For the text-containing cell, return its midpoint in [X, Y] coordinate format. 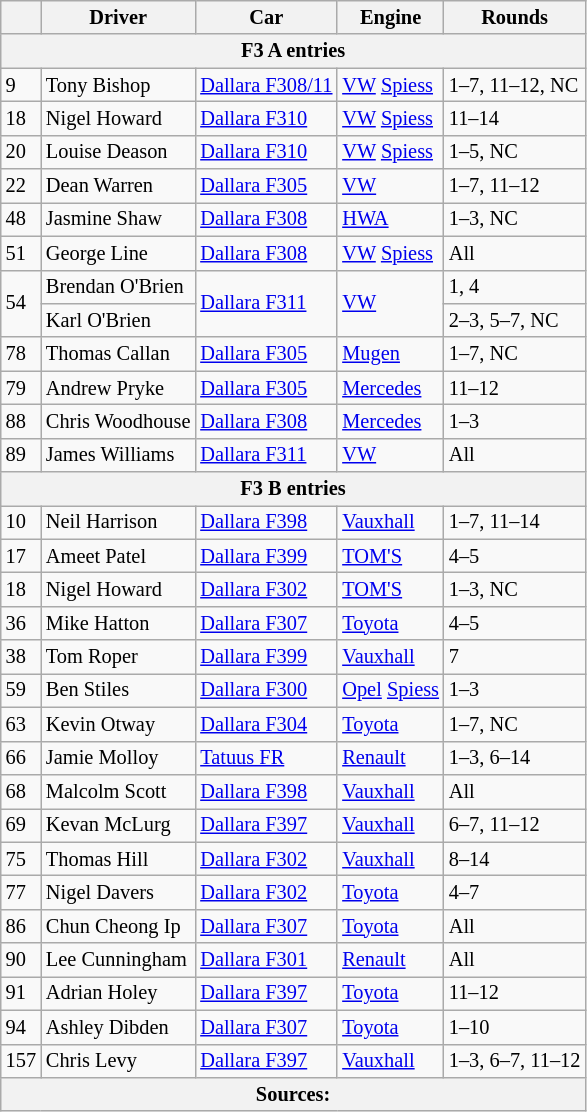
Sources: [294, 1094]
Kevan McLurg [118, 825]
79 [21, 388]
Mugen [390, 354]
17 [21, 556]
9 [21, 85]
Driver [118, 17]
Chris Woodhouse [118, 421]
22 [21, 186]
11–14 [514, 118]
94 [21, 1027]
1–3, 6–14 [514, 758]
Dallara F304 [266, 724]
36 [21, 623]
Opel Spiess [390, 690]
1–10 [514, 1027]
Brendan O'Brien [118, 287]
Thomas Callan [118, 354]
68 [21, 791]
77 [21, 892]
Dallara F300 [266, 690]
Mike Hatton [118, 623]
1–7, 11–12 [514, 186]
Car [266, 17]
1–7, 11–12, NC [514, 85]
Andrew Pryke [118, 388]
89 [21, 455]
George Line [118, 253]
HWA [390, 219]
Tatuus FR [266, 758]
8–14 [514, 859]
Louise Deason [118, 152]
F3 B entries [294, 489]
78 [21, 354]
2–3, 5–7, NC [514, 320]
51 [21, 253]
10 [21, 522]
91 [21, 993]
Kevin Otway [118, 724]
Jasmine Shaw [118, 219]
59 [21, 690]
Dean Warren [118, 186]
Dallara F301 [266, 960]
Malcolm Scott [118, 791]
1, 4 [514, 287]
Tony Bishop [118, 85]
69 [21, 825]
Chris Levy [118, 1061]
Dallara F308/11 [266, 85]
20 [21, 152]
Thomas Hill [118, 859]
66 [21, 758]
1–3, 6–7, 11–12 [514, 1061]
75 [21, 859]
Jamie Molloy [118, 758]
Engine [390, 17]
Karl O'Brien [118, 320]
F3 A entries [294, 51]
1–5, NC [514, 152]
Ashley Dibden [118, 1027]
7 [514, 657]
Tom Roper [118, 657]
90 [21, 960]
James Williams [118, 455]
157 [21, 1061]
63 [21, 724]
Neil Harrison [118, 522]
Ameet Patel [118, 556]
Lee Cunningham [118, 960]
88 [21, 421]
Adrian Holey [118, 993]
38 [21, 657]
48 [21, 219]
4–7 [514, 892]
Rounds [514, 17]
Ben Stiles [118, 690]
Nigel Davers [118, 892]
54 [21, 304]
6–7, 11–12 [514, 825]
Chun Cheong Ip [118, 926]
1–7, 11–14 [514, 522]
86 [21, 926]
